Extract the [X, Y] coordinate from the center of the cell holding the provided text.  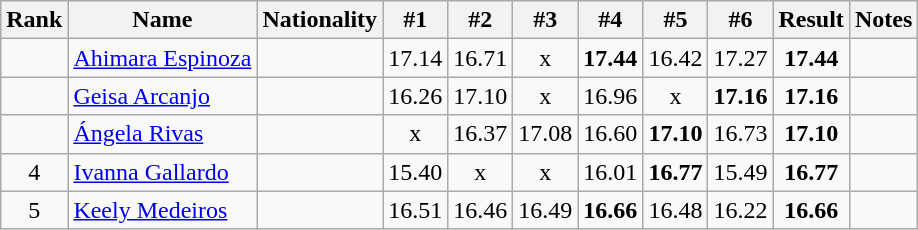
#4 [610, 20]
17.27 [740, 58]
16.42 [676, 58]
#5 [676, 20]
Notes [883, 20]
16.60 [610, 134]
16.46 [480, 210]
16.73 [740, 134]
Rank [34, 20]
Nationality [320, 20]
5 [34, 210]
16.26 [416, 96]
16.37 [480, 134]
16.22 [740, 210]
#2 [480, 20]
#6 [740, 20]
Ivanna Gallardo [162, 172]
16.51 [416, 210]
17.14 [416, 58]
15.49 [740, 172]
16.01 [610, 172]
Geisa Arcanjo [162, 96]
15.40 [416, 172]
16.48 [676, 210]
Name [162, 20]
16.71 [480, 58]
16.96 [610, 96]
#1 [416, 20]
Ángela Rivas [162, 134]
#3 [546, 20]
16.49 [546, 210]
Keely Medeiros [162, 210]
Ahimara Espinoza [162, 58]
17.08 [546, 134]
Result [811, 20]
4 [34, 172]
